Capture the cell that displays the provided text and extract its [x, y] central coordinate. 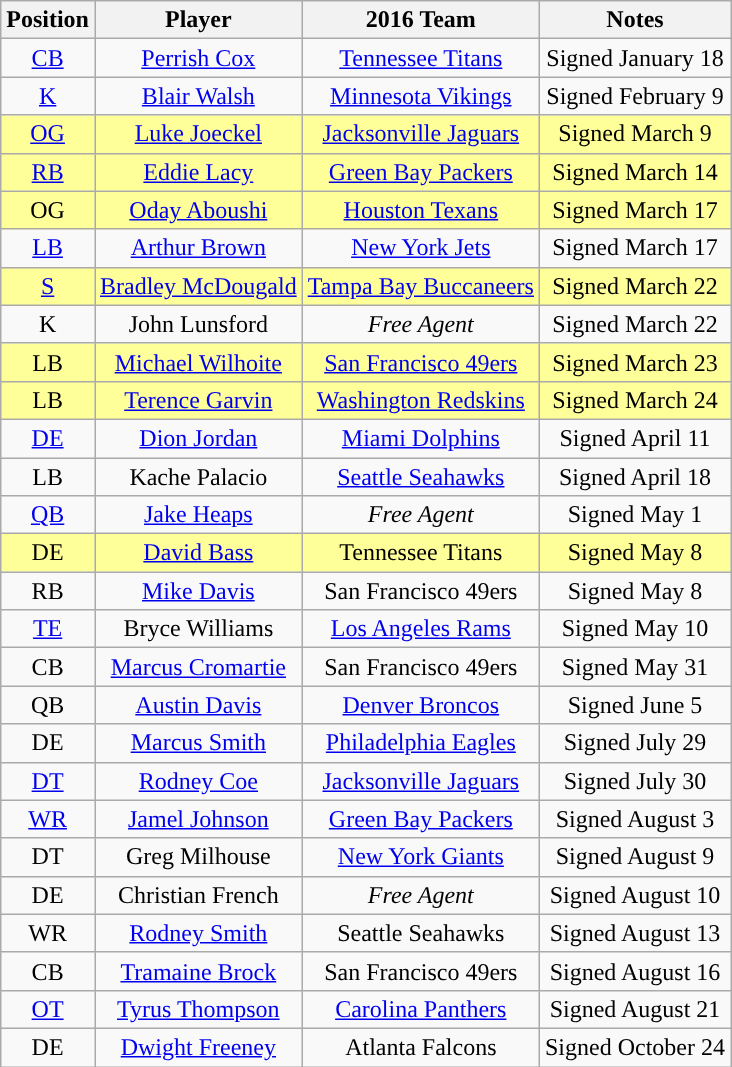
Player [198, 20]
Signed May 1 [634, 515]
Marcus Smith [198, 743]
Greg Milhouse [198, 857]
Signed March 9 [634, 134]
Signed March 24 [634, 400]
Atlanta Falcons [420, 1047]
Signed April 11 [634, 438]
Signed April 18 [634, 477]
S [48, 286]
David Bass [198, 553]
Marcus Cromartie [198, 667]
New York Jets [420, 248]
Notes [634, 20]
Carolina Panthers [420, 1009]
OT [48, 1009]
Tyrus Thompson [198, 1009]
Signed May 10 [634, 629]
Minnesota Vikings [420, 96]
Denver Broncos [420, 705]
Eddie Lacy [198, 172]
Signed March 14 [634, 172]
Signed October 24 [634, 1047]
Signed March 23 [634, 362]
Bryce Williams [198, 629]
Houston Texans [420, 210]
New York Giants [420, 857]
Jake Heaps [198, 515]
Signed July 29 [634, 743]
Arthur Brown [198, 248]
Signed August 9 [634, 857]
Rodney Coe [198, 781]
Signed August 3 [634, 819]
Rodney Smith [198, 933]
Miami Dolphins [420, 438]
Tramaine Brock [198, 971]
Signed July 30 [634, 781]
Washington Redskins [420, 400]
Signed January 18 [634, 58]
Perrish Cox [198, 58]
Mike Davis [198, 591]
Signed June 5 [634, 705]
Blair Walsh [198, 96]
Los Angeles Rams [420, 629]
Terence Garvin [198, 400]
Position [48, 20]
Dwight Freeney [198, 1047]
Signed August 21 [634, 1009]
Tampa Bay Buccaneers [420, 286]
Oday Aboushi [198, 210]
Dion Jordan [198, 438]
John Lunsford [198, 324]
Christian French [198, 895]
Signed August 10 [634, 895]
Signed August 13 [634, 933]
Signed February 9 [634, 96]
Philadelphia Eagles [420, 743]
2016 Team [420, 20]
Bradley McDougald [198, 286]
Signed August 16 [634, 971]
Jamel Johnson [198, 819]
Michael Wilhoite [198, 362]
Austin Davis [198, 705]
Kache Palacio [198, 477]
Luke Joeckel [198, 134]
TE [48, 629]
Signed May 31 [634, 667]
